Search for the cell housing the specified text and yield its [X, Y] center coordinate. 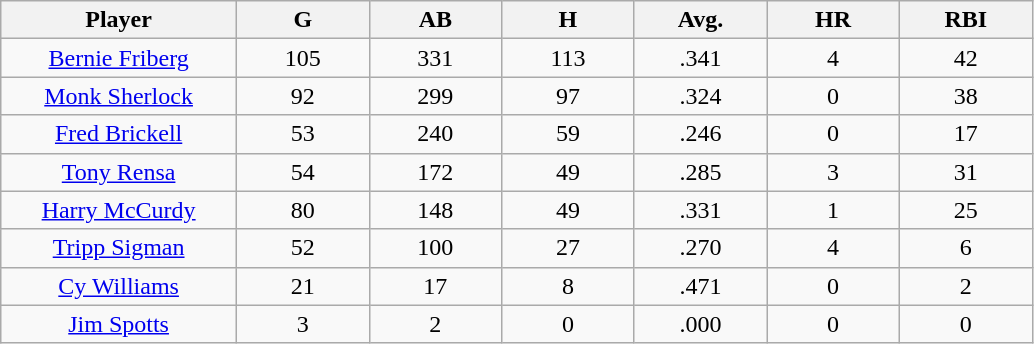
92 [302, 96]
G [302, 20]
97 [568, 96]
1 [834, 210]
21 [302, 286]
331 [436, 58]
8 [568, 286]
53 [302, 134]
Harry McCurdy [119, 210]
Tripp Sigman [119, 248]
25 [966, 210]
Monk Sherlock [119, 96]
AB [436, 20]
HR [834, 20]
Avg. [700, 20]
240 [436, 134]
.331 [700, 210]
42 [966, 58]
.246 [700, 134]
105 [302, 58]
52 [302, 248]
.324 [700, 96]
31 [966, 172]
80 [302, 210]
H [568, 20]
172 [436, 172]
299 [436, 96]
148 [436, 210]
Tony Rensa [119, 172]
113 [568, 58]
38 [966, 96]
Fred Brickell [119, 134]
Jim Spotts [119, 324]
100 [436, 248]
.471 [700, 286]
Cy Williams [119, 286]
59 [568, 134]
.270 [700, 248]
.000 [700, 324]
6 [966, 248]
RBI [966, 20]
Bernie Friberg [119, 58]
54 [302, 172]
.341 [700, 58]
27 [568, 248]
Player [119, 20]
.285 [700, 172]
